Scan for the cell matching the given text and deliver its [x, y] coordinate at center. 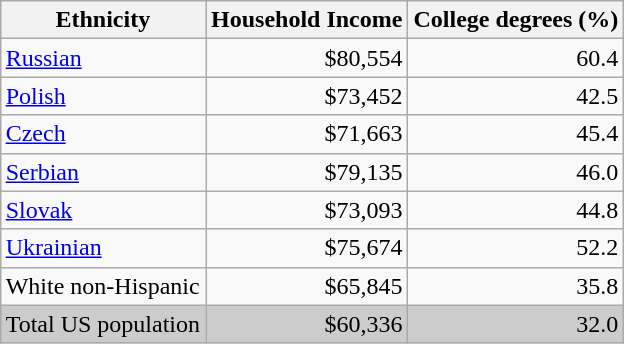
42.5 [516, 96]
White non-Hispanic [102, 286]
Ethnicity [102, 20]
Ukrainian [102, 248]
60.4 [516, 58]
Total US population [102, 324]
Russian [102, 58]
52.2 [516, 248]
$75,674 [307, 248]
$73,093 [307, 210]
$65,845 [307, 286]
$80,554 [307, 58]
College degrees (%) [516, 20]
32.0 [516, 324]
$79,135 [307, 172]
44.8 [516, 210]
Household Income [307, 20]
35.8 [516, 286]
Polish [102, 96]
45.4 [516, 134]
Slovak [102, 210]
46.0 [516, 172]
$73,452 [307, 96]
Czech [102, 134]
$60,336 [307, 324]
Serbian [102, 172]
$71,663 [307, 134]
